For the text-containing cell, return its midpoint in (x, y) coordinate format. 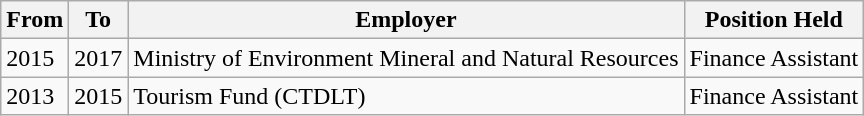
From (35, 20)
To (98, 20)
2017 (98, 58)
Tourism Fund (CTDLT) (406, 96)
Ministry of Environment Mineral and Natural Resources (406, 58)
Employer (406, 20)
2013 (35, 96)
Position Held (774, 20)
